Provide the [X, Y] coordinate of the cell's center where the given text is located.  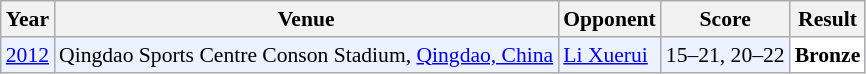
Bronze [828, 55]
Venue [306, 19]
Opponent [610, 19]
Qingdao Sports Centre Conson Stadium, Qingdao, China [306, 55]
Score [726, 19]
15–21, 20–22 [726, 55]
Year [28, 19]
Li Xuerui [610, 55]
2012 [28, 55]
Result [828, 19]
